Locate the cell with the specified text and output its (x, y) center coordinate. 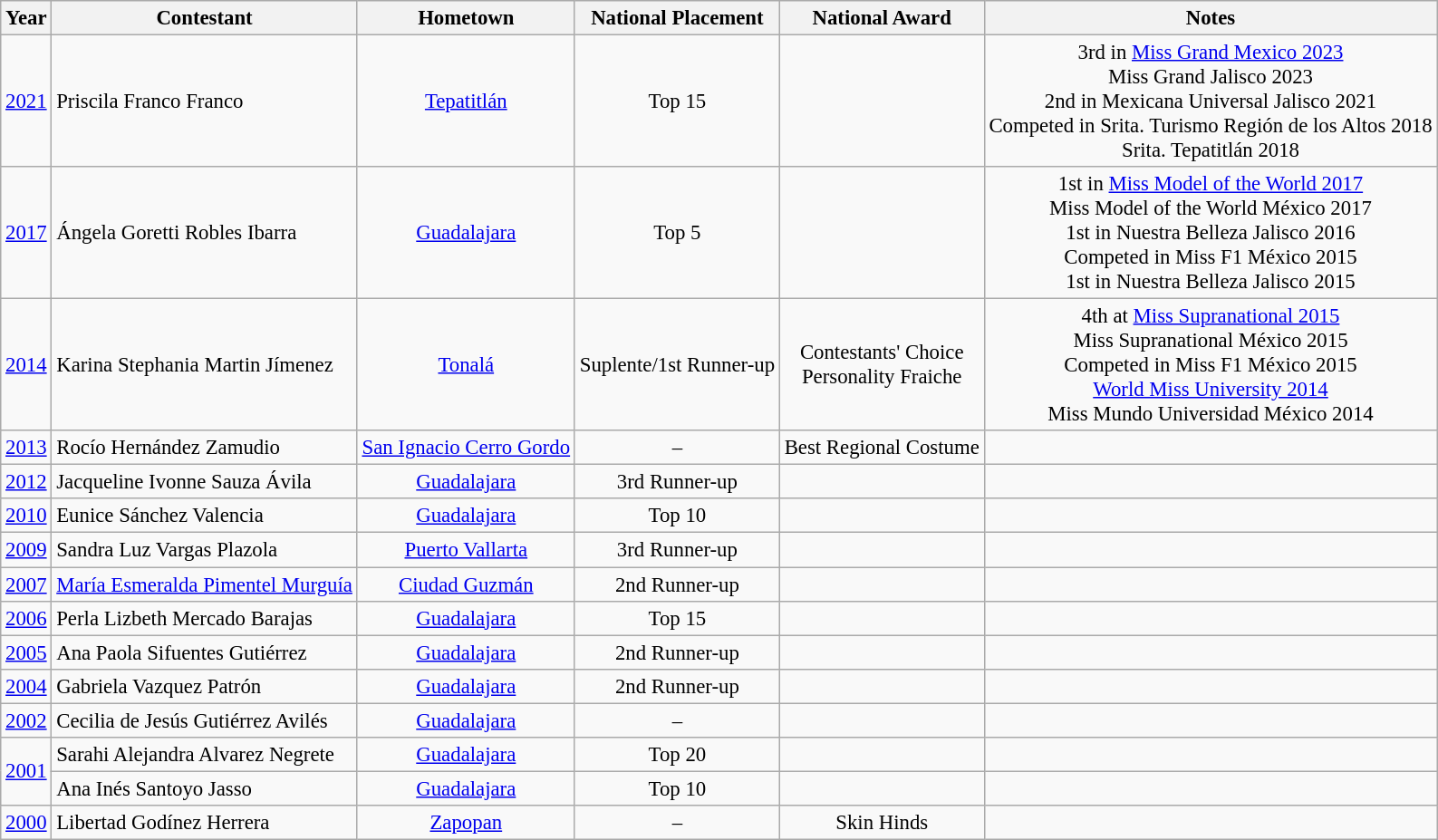
National Placement (677, 18)
Sandra Luz Vargas Plazola (205, 550)
Tonalá (466, 365)
Ana Inés Santoyo Jasso (205, 788)
Gabriela Vazquez Patrón (205, 686)
Jacqueline Ivonne Sauza Ávila (205, 482)
Priscila Franco Franco (205, 101)
2021 (26, 101)
Notes (1211, 18)
Perla Lizbeth Mercado Barajas (205, 618)
2005 (26, 652)
2000 (26, 823)
2007 (26, 584)
Karina Stephania Martin Jímenez (205, 365)
2017 (26, 233)
2014 (26, 365)
María Esmeralda Pimentel Murguía (205, 584)
2001 (26, 772)
Libertad Godínez Herrera (205, 823)
San Ignacio Cerro Gordo (466, 448)
Eunice Sánchez Valencia (205, 516)
2004 (26, 686)
Top 5 (677, 233)
Zapopan (466, 823)
Hometown (466, 18)
Puerto Vallarta (466, 550)
Ana Paola Sifuentes Gutiérrez (205, 652)
Contestants' ChoicePersonality Fraiche (882, 365)
Sarahi Alejandra Alvarez Negrete (205, 755)
Ciudad Guzmán (466, 584)
Year (26, 18)
2006 (26, 618)
Best Regional Costume (882, 448)
National Award (882, 18)
Rocío Hernández Zamudio (205, 448)
Contestant (205, 18)
2002 (26, 720)
Suplente/1st Runner-up (677, 365)
2013 (26, 448)
2010 (26, 516)
Cecilia de Jesús Gutiérrez Avilés (205, 720)
2012 (26, 482)
Top 20 (677, 755)
2009 (26, 550)
Tepatitlán (466, 101)
Ángela Goretti Robles Ibarra (205, 233)
Skin Hinds (882, 823)
